Pinpoint the cell where the given text exists, returning its [X, Y] midpoint coordinate. 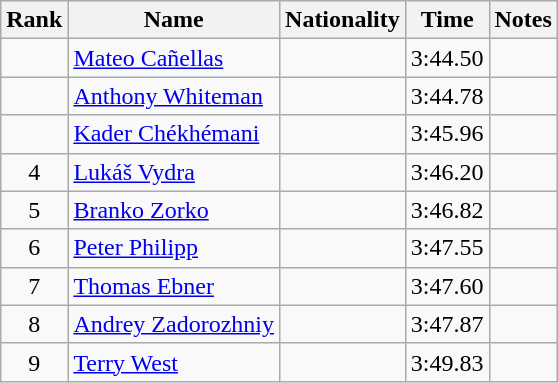
4 [34, 172]
Lukáš Vydra [174, 172]
3:46.82 [447, 210]
Name [174, 20]
Mateo Cañellas [174, 58]
Terry West [174, 362]
Thomas Ebner [174, 286]
Peter Philipp [174, 248]
3:47.60 [447, 286]
3:47.87 [447, 324]
9 [34, 362]
Branko Zorko [174, 210]
Anthony Whiteman [174, 96]
Rank [34, 20]
3:45.96 [447, 134]
3:44.78 [447, 96]
Kader Chékhémani [174, 134]
5 [34, 210]
6 [34, 248]
3:44.50 [447, 58]
3:47.55 [447, 248]
7 [34, 286]
Andrey Zadorozhniy [174, 324]
Nationality [343, 20]
Time [447, 20]
3:46.20 [447, 172]
3:49.83 [447, 362]
8 [34, 324]
Notes [523, 20]
